Search for the cell housing the specified text and yield its [X, Y] center coordinate. 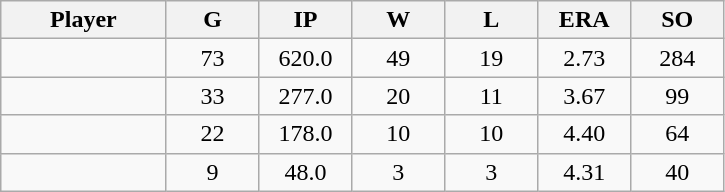
Player [84, 20]
SO [678, 20]
4.40 [584, 134]
284 [678, 58]
ERA [584, 20]
G [212, 20]
19 [492, 58]
277.0 [306, 96]
48.0 [306, 172]
11 [492, 96]
49 [398, 58]
22 [212, 134]
33 [212, 96]
64 [678, 134]
20 [398, 96]
IP [306, 20]
L [492, 20]
W [398, 20]
4.31 [584, 172]
40 [678, 172]
3.67 [584, 96]
620.0 [306, 58]
99 [678, 96]
178.0 [306, 134]
2.73 [584, 58]
9 [212, 172]
73 [212, 58]
